Extract the (X, Y) coordinate from the center of the cell holding the provided text.  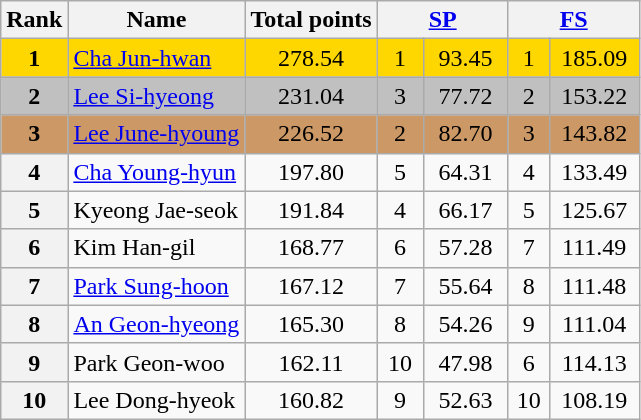
114.13 (594, 362)
77.72 (466, 96)
Name (156, 20)
Rank (34, 20)
66.17 (466, 210)
108.19 (594, 400)
278.54 (311, 58)
162.11 (311, 362)
125.67 (594, 210)
93.45 (466, 58)
111.49 (594, 248)
82.70 (466, 134)
Lee Si-hyeong (156, 96)
SP (442, 20)
Cha Young-hyun (156, 172)
55.64 (466, 286)
An Geon-hyeong (156, 324)
52.63 (466, 400)
Total points (311, 20)
143.82 (594, 134)
191.84 (311, 210)
197.80 (311, 172)
231.04 (311, 96)
160.82 (311, 400)
168.77 (311, 248)
47.98 (466, 362)
165.30 (311, 324)
57.28 (466, 248)
Park Geon-woo (156, 362)
Park Sung-hoon (156, 286)
Lee June-hyoung (156, 134)
Kim Han-gil (156, 248)
167.12 (311, 286)
226.52 (311, 134)
111.48 (594, 286)
185.09 (594, 58)
54.26 (466, 324)
133.49 (594, 172)
Cha Jun-hwan (156, 58)
Kyeong Jae-seok (156, 210)
64.31 (466, 172)
Lee Dong-hyeok (156, 400)
153.22 (594, 96)
FS (574, 20)
111.04 (594, 324)
